Capture the cell that displays the provided text and extract its [X, Y] central coordinate. 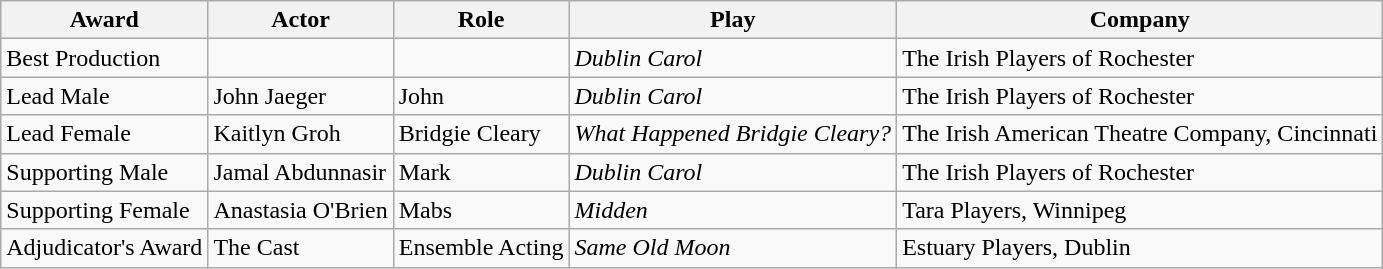
Play [733, 20]
Bridgie Cleary [481, 134]
Jamal Abdunnasir [300, 172]
Mark [481, 172]
Actor [300, 20]
Best Production [104, 58]
Role [481, 20]
Lead Male [104, 96]
Estuary Players, Dublin [1140, 248]
John Jaeger [300, 96]
Supporting Female [104, 210]
The Irish American Theatre Company, Cincinnati [1140, 134]
Company [1140, 20]
Tara Players, Winnipeg [1140, 210]
Supporting Male [104, 172]
John [481, 96]
Same Old Moon [733, 248]
Award [104, 20]
Anastasia O'Brien [300, 210]
Kaitlyn Groh [300, 134]
Lead Female [104, 134]
Mabs [481, 210]
Adjudicator's Award [104, 248]
What Happened Bridgie Cleary? [733, 134]
Midden [733, 210]
The Cast [300, 248]
Ensemble Acting [481, 248]
